For the text-containing cell, return its midpoint in [x, y] coordinate format. 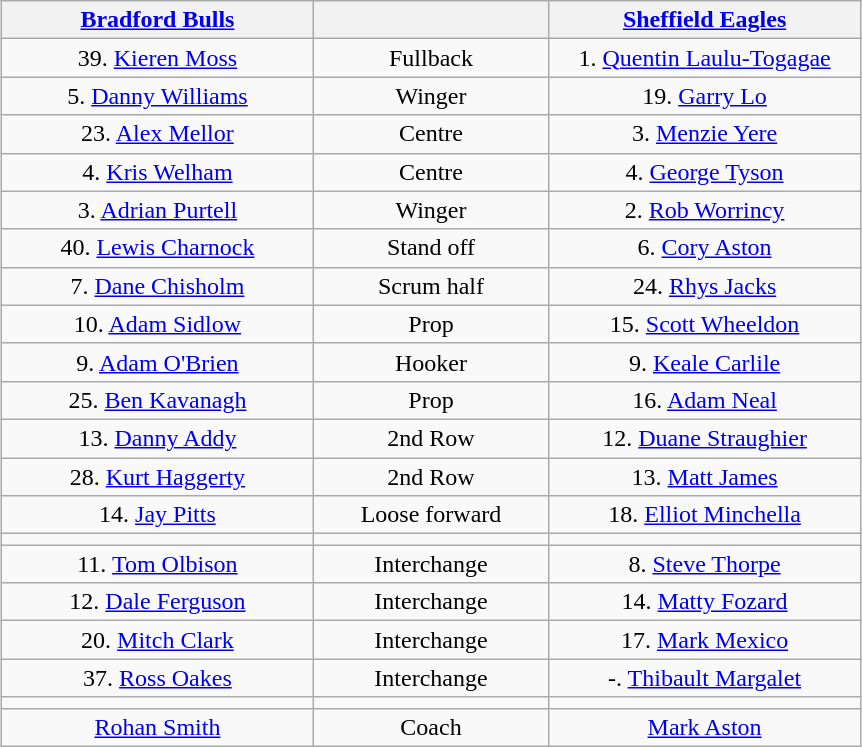
Rohan Smith [158, 727]
12. Duane Straughier [704, 438]
9. Adam O'Brien [158, 362]
Fullback [431, 58]
28. Kurt Haggerty [158, 477]
10. Adam Sidlow [158, 324]
13. Danny Addy [158, 438]
4. Kris Welham [158, 172]
6. Cory Aston [704, 248]
14. Matty Fozard [704, 602]
1. Quentin Laulu-Togagae [704, 58]
24. Rhys Jacks [704, 286]
14. Jay Pitts [158, 515]
16. Adam Neal [704, 400]
8. Steve Thorpe [704, 564]
Stand off [431, 248]
9. Keale Carlile [704, 362]
23. Alex Mellor [158, 134]
17. Mark Mexico [704, 640]
13. Matt James [704, 477]
25. Ben Kavanagh [158, 400]
18. Elliot Minchella [704, 515]
37. Ross Oakes [158, 678]
Sheffield Eagles [704, 20]
19. Garry Lo [704, 96]
3. Adrian Purtell [158, 210]
15. Scott Wheeldon [704, 324]
Loose forward [431, 515]
2. Rob Worrincy [704, 210]
7. Dane Chisholm [158, 286]
11. Tom Olbison [158, 564]
12. Dale Ferguson [158, 602]
40. Lewis Charnock [158, 248]
3. Menzie Yere [704, 134]
Mark Aston [704, 727]
4. George Tyson [704, 172]
Hooker [431, 362]
Scrum half [431, 286]
Coach [431, 727]
Bradford Bulls [158, 20]
5. Danny Williams [158, 96]
20. Mitch Clark [158, 640]
-. Thibault Margalet [704, 678]
39. Kieren Moss [158, 58]
